Locate the cell with the specified text and output its (X, Y) center coordinate. 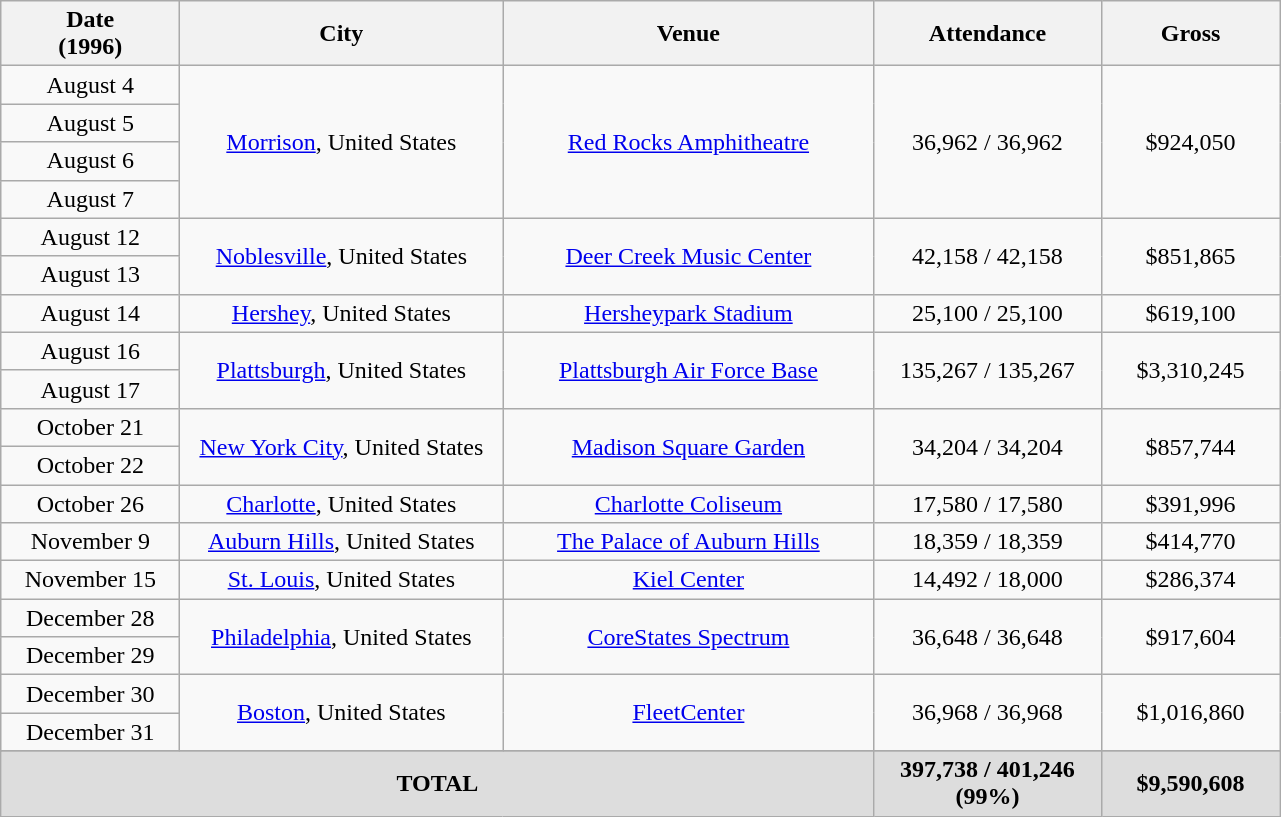
$286,374 (1190, 580)
Plattsburgh Air Force Base (688, 370)
25,100 / 25,100 (988, 313)
New York City, United States (342, 446)
Hershey, United States (342, 313)
17,580 / 17,580 (988, 503)
November 15 (90, 580)
$924,050 (1190, 142)
Plattsburgh, United States (342, 370)
Deer Creek Music Center (688, 256)
December 30 (90, 694)
Philadelphia, United States (342, 637)
CoreStates Spectrum (688, 637)
December 29 (90, 656)
Auburn Hills, United States (342, 542)
Charlotte, United States (342, 503)
$619,100 (1190, 313)
August 14 (90, 313)
August 17 (90, 389)
August 6 (90, 161)
August 12 (90, 237)
August 7 (90, 199)
August 5 (90, 123)
Kiel Center (688, 580)
Hersheypark Stadium (688, 313)
36,962 / 36,962 (988, 142)
$1,016,860 (1190, 713)
Boston, United States (342, 713)
34,204 / 34,204 (988, 446)
Red Rocks Amphitheatre (688, 142)
August 4 (90, 85)
Morrison, United States (342, 142)
November 9 (90, 542)
St. Louis, United States (342, 580)
18,359 / 18,359 (988, 542)
Charlotte Coliseum (688, 503)
TOTAL (438, 784)
$391,996 (1190, 503)
December 28 (90, 618)
December 31 (90, 732)
$917,604 (1190, 637)
$3,310,245 (1190, 370)
Attendance (988, 34)
City (342, 34)
135,267 / 135,267 (988, 370)
14,492 / 18,000 (988, 580)
Venue (688, 34)
October 22 (90, 465)
36,968 / 36,968 (988, 713)
$414,770 (1190, 542)
42,158 / 42,158 (988, 256)
Date(1996) (90, 34)
October 26 (90, 503)
Noblesville, United States (342, 256)
Madison Square Garden (688, 446)
Gross (1190, 34)
36,648 / 36,648 (988, 637)
October 21 (90, 427)
FleetCenter (688, 713)
August 13 (90, 275)
$857,744 (1190, 446)
$9,590,608 (1190, 784)
The Palace of Auburn Hills (688, 542)
397,738 / 401,246 (99%) (988, 784)
$851,865 (1190, 256)
August 16 (90, 351)
